Return the [x, y] coordinate for the center point of the cell that contains the specified text.  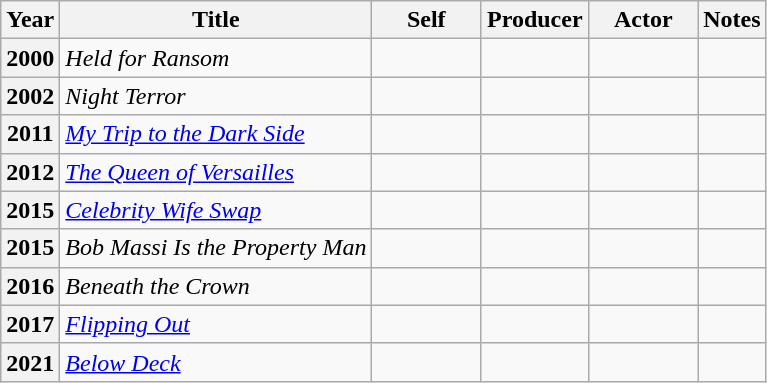
Notes [732, 20]
2002 [30, 96]
Self [426, 20]
2021 [30, 362]
Bob Massi Is the Property Man [216, 248]
Producer [536, 20]
Actor [644, 20]
Night Terror [216, 96]
Celebrity Wife Swap [216, 210]
2011 [30, 134]
Flipping Out [216, 324]
2017 [30, 324]
Year [30, 20]
Below Deck [216, 362]
2000 [30, 58]
My Trip to the Dark Side [216, 134]
2012 [30, 172]
Held for Ransom [216, 58]
The Queen of Versailles [216, 172]
Beneath the Crown [216, 286]
2016 [30, 286]
Title [216, 20]
